Extract the (x, y) coordinate from the center of the cell holding the provided text.  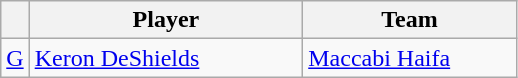
Player (166, 20)
Maccabi Haifa (410, 58)
G (15, 58)
Team (410, 20)
Keron DeShields (166, 58)
